Search for the cell housing the specified text and yield its (X, Y) center coordinate. 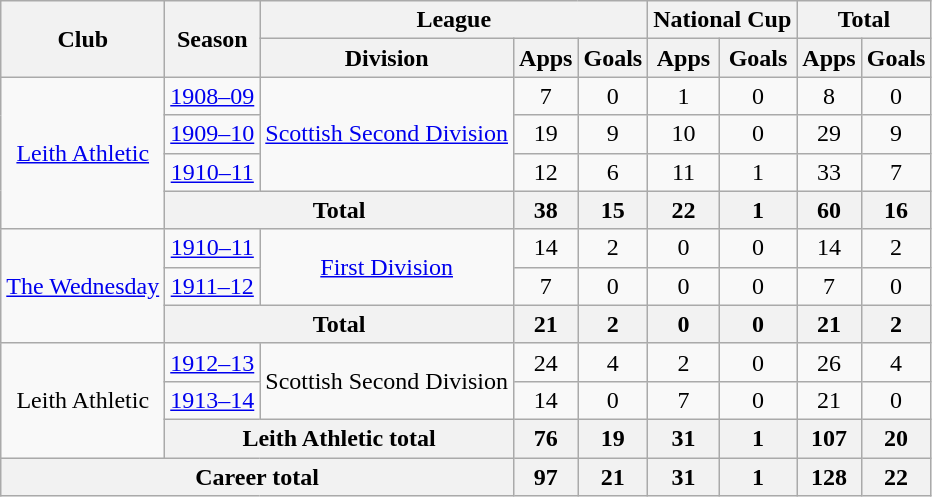
11 (684, 172)
Leith Athletic total (340, 438)
Division (387, 58)
15 (613, 210)
38 (546, 210)
8 (829, 96)
97 (546, 477)
10 (684, 134)
128 (829, 477)
29 (829, 134)
First Division (387, 267)
1911–12 (212, 286)
1913–14 (212, 400)
Club (83, 39)
24 (546, 362)
16 (896, 210)
33 (829, 172)
National Cup (722, 20)
1912–13 (212, 362)
107 (829, 438)
The Wednesday (83, 286)
76 (546, 438)
Career total (258, 477)
1909–10 (212, 134)
6 (613, 172)
12 (546, 172)
1908–09 (212, 96)
League (454, 20)
20 (896, 438)
26 (829, 362)
Season (212, 39)
60 (829, 210)
